For the text-containing cell, return its midpoint in (X, Y) coordinate format. 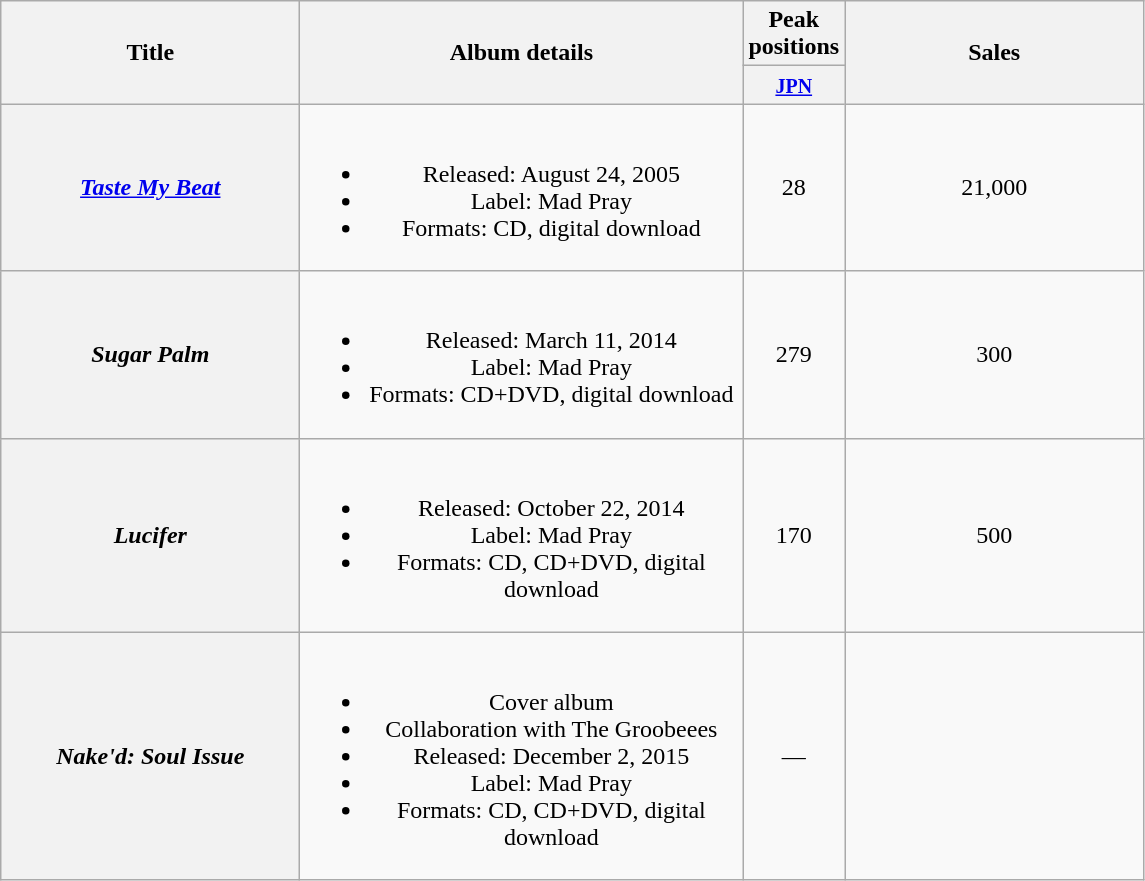
— (794, 756)
Peak positions (794, 34)
Released: October 22, 2014Label: Mad PrayFormats: CD, CD+DVD, digital download (522, 535)
Sugar Palm (150, 354)
Released: August 24, 2005Label: Mad PrayFormats: CD, digital download (522, 188)
Cover albumCollaboration with The GroobeeesReleased: December 2, 2015Label: Mad PrayFormats: CD, CD+DVD, digital download (522, 756)
300 (994, 354)
Taste My Beat (150, 188)
Album details (522, 52)
Sales (994, 52)
500 (994, 535)
Nake'd: Soul Issue (150, 756)
Title (150, 52)
JPN (794, 85)
170 (794, 535)
Released: March 11, 2014Label: Mad PrayFormats: CD+DVD, digital download (522, 354)
28 (794, 188)
Lucifer (150, 535)
21,000 (994, 188)
279 (794, 354)
